Return the [X, Y] coordinate for the center point of the cell that contains the specified text.  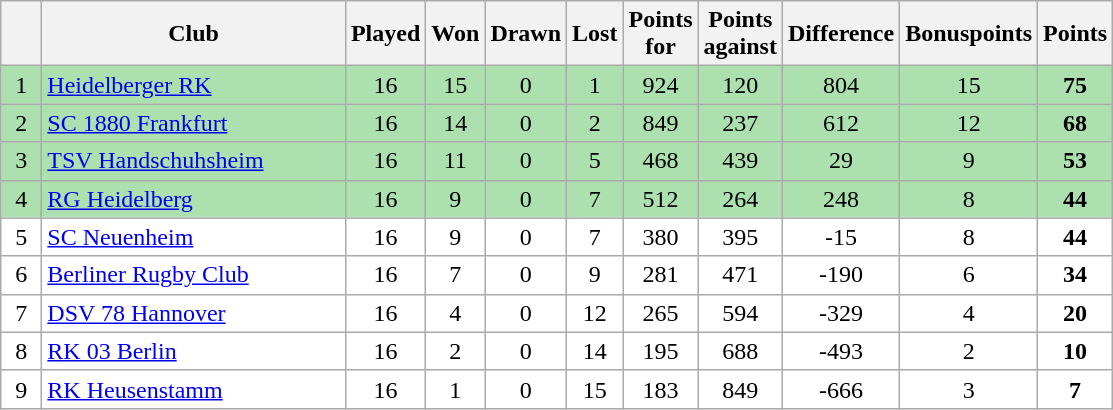
11 [456, 161]
Played [385, 34]
281 [660, 275]
380 [660, 237]
Difference [840, 34]
237 [740, 123]
468 [660, 161]
-493 [840, 351]
Club [194, 34]
Won [456, 34]
612 [840, 123]
20 [1076, 313]
804 [840, 85]
68 [1076, 123]
DSV 78 Hannover [194, 313]
265 [660, 313]
10 [1076, 351]
Lost [595, 34]
120 [740, 85]
439 [740, 161]
RK 03 Berlin [194, 351]
-15 [840, 237]
Berliner Rugby Club [194, 275]
688 [740, 351]
Heidelberger RK [194, 85]
SC Neuenheim [194, 237]
Bonuspoints [969, 34]
248 [840, 199]
264 [740, 199]
924 [660, 85]
RK Heusenstamm [194, 389]
SC 1880 Frankfurt [194, 123]
Points [1076, 34]
53 [1076, 161]
Points for [660, 34]
Points against [740, 34]
512 [660, 199]
-190 [840, 275]
-666 [840, 389]
594 [740, 313]
183 [660, 389]
Drawn [526, 34]
395 [740, 237]
-329 [840, 313]
RG Heidelberg [194, 199]
471 [740, 275]
TSV Handschuhsheim [194, 161]
195 [660, 351]
29 [840, 161]
75 [1076, 85]
34 [1076, 275]
